Search for the cell housing the specified text and yield its (X, Y) center coordinate. 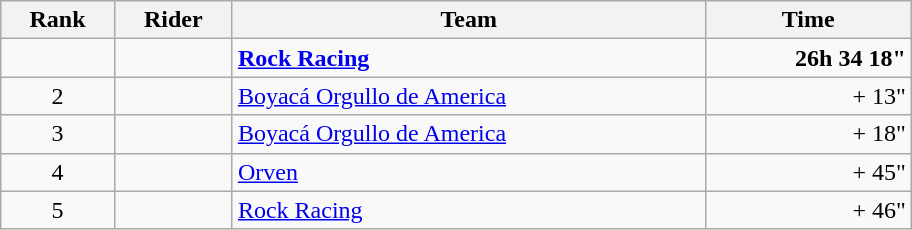
+ 13" (808, 96)
Rider (173, 20)
+ 46" (808, 210)
Orven (468, 172)
26h 34 18" (808, 58)
+ 18" (808, 134)
Time (808, 20)
4 (58, 172)
2 (58, 96)
3 (58, 134)
Team (468, 20)
+ 45" (808, 172)
Rank (58, 20)
5 (58, 210)
